Scan for the cell matching the given text and deliver its (X, Y) coordinate at center. 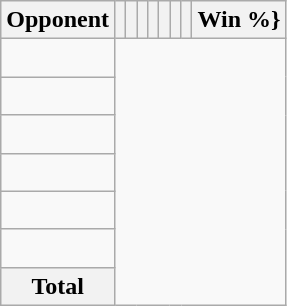
Total (58, 286)
Opponent (58, 20)
Win %} (239, 20)
